Extract the [x, y] coordinate from the center of the cell holding the provided text.  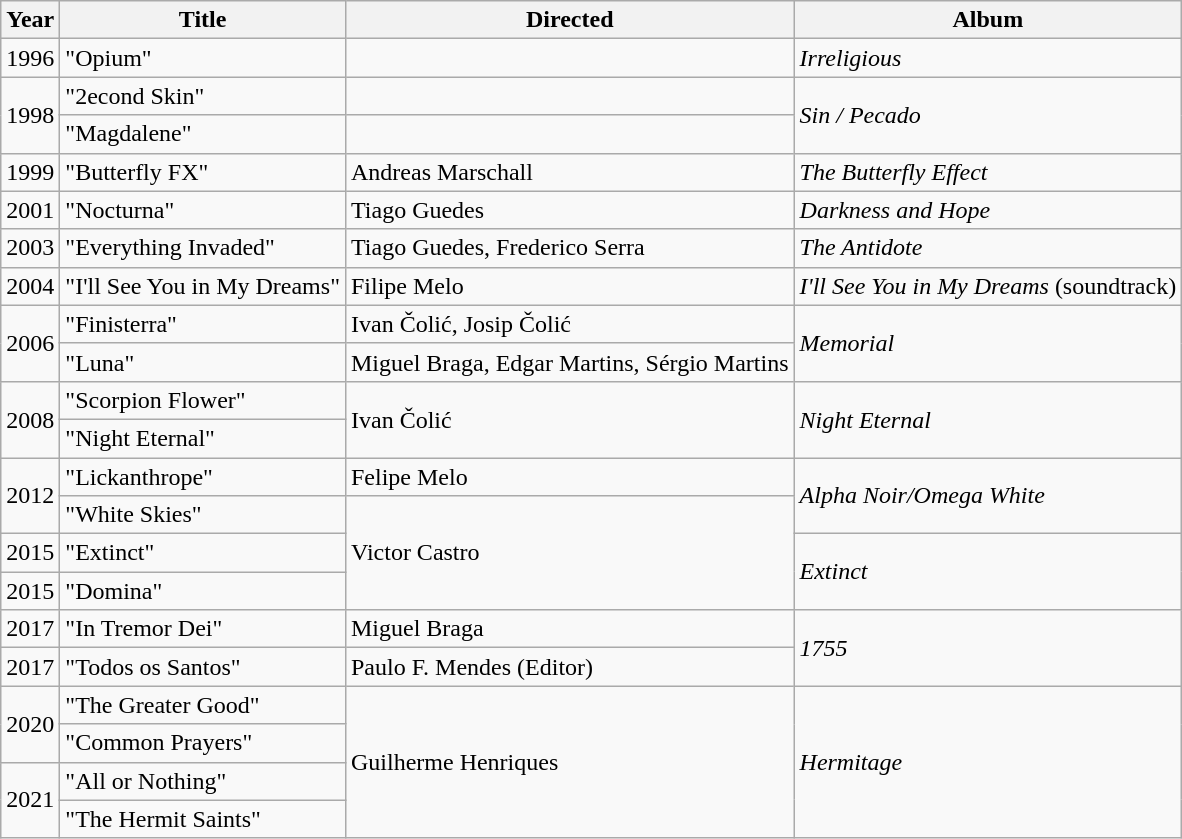
2001 [30, 210]
Title [203, 20]
"Lickanthrope" [203, 477]
Felipe Melo [570, 477]
1755 [988, 648]
"Night Eternal" [203, 438]
Night Eternal [988, 419]
Album [988, 20]
2021 [30, 800]
"The Hermit Saints" [203, 819]
"Butterfly FX" [203, 172]
Directed [570, 20]
The Antidote [988, 248]
Sin / Pecado [988, 115]
"I'll See You in My Dreams" [203, 286]
Ivan Čolić, Josip Čolić [570, 324]
I'll See You in My Dreams (soundtrack) [988, 286]
"In Tremor Dei" [203, 629]
2006 [30, 343]
Tiago Guedes [570, 210]
Alpha Noir/Omega White [988, 496]
1999 [30, 172]
Miguel Braga, Edgar Martins, Sérgio Martins [570, 362]
The Butterfly Effect [988, 172]
Hermitage [988, 762]
"Luna" [203, 362]
Ivan Čolić [570, 419]
Irreligious [988, 58]
Guilherme Henriques [570, 762]
"Domina" [203, 591]
"The Greater Good" [203, 705]
Tiago Guedes, Frederico Serra [570, 248]
Extinct [988, 572]
"Nocturna" [203, 210]
"Magdalene" [203, 134]
2003 [30, 248]
"All or Nothing" [203, 781]
"Opium" [203, 58]
1996 [30, 58]
Andreas Marschall [570, 172]
Miguel Braga [570, 629]
"Common Prayers" [203, 743]
"Extinct" [203, 553]
Victor Castro [570, 553]
"Everything Invaded" [203, 248]
"White Skies" [203, 515]
2008 [30, 419]
2004 [30, 286]
"Finisterra" [203, 324]
"Scorpion Flower" [203, 400]
"2econd Skin" [203, 96]
Filipe Melo [570, 286]
Paulo F. Mendes (Editor) [570, 667]
1998 [30, 115]
Year [30, 20]
2020 [30, 724]
"Todos os Santos" [203, 667]
Memorial [988, 343]
2012 [30, 496]
Darkness and Hope [988, 210]
